Search for the cell housing the specified text and yield its (X, Y) center coordinate. 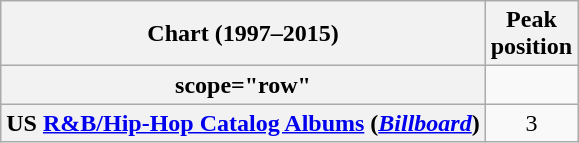
Chart (1997–2015) (243, 34)
scope="row" (243, 85)
US R&B/Hip-Hop Catalog Albums (Billboard) (243, 123)
3 (531, 123)
Peakposition (531, 34)
